Return [x, y] of the center of cell containing provided text 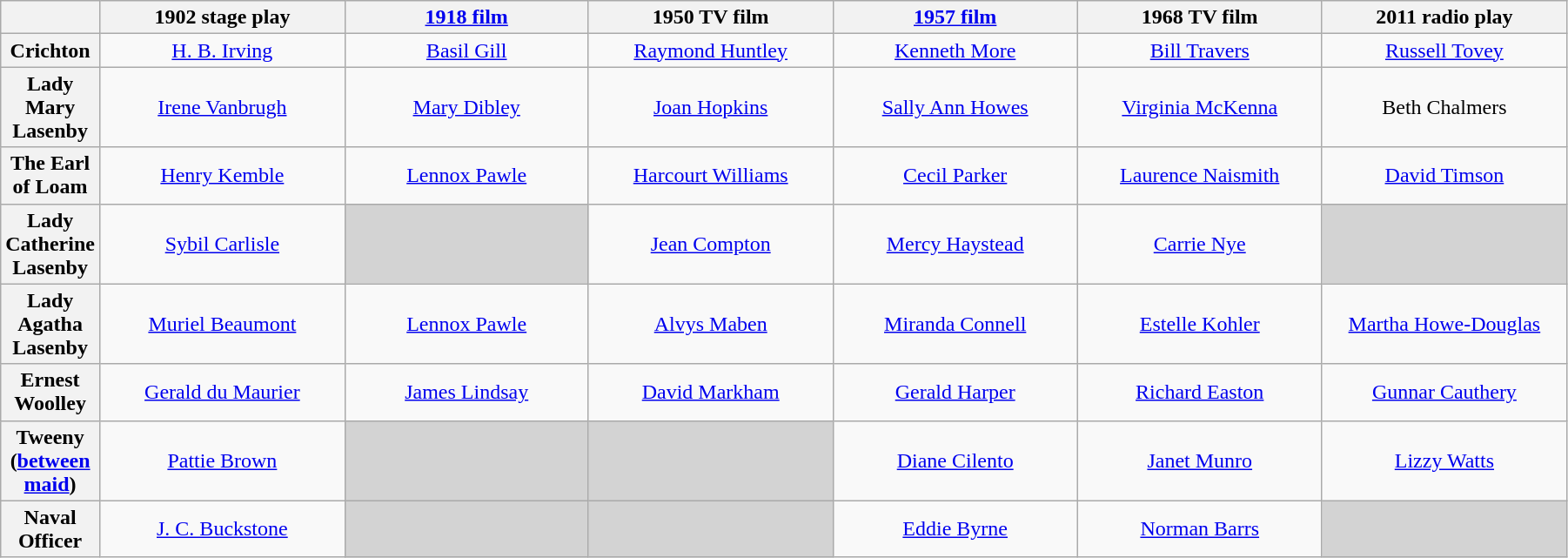
Ernest Woolley [50, 392]
Jean Compton [710, 244]
Gerald Harper [955, 392]
Sybil Carlisle [222, 244]
Basil Gill [466, 50]
Bill Travers [1199, 50]
James Lindsay [466, 392]
Estelle Kohler [1199, 324]
Carrie Nye [1199, 244]
Henry Kemble [222, 176]
Lady Catherine Lasenby [50, 244]
Mercy Haystead [955, 244]
Miranda Connell [955, 324]
Muriel Beaumont [222, 324]
Diane Cilento [955, 461]
Joan Hopkins [710, 107]
Harcourt Williams [710, 176]
Beth Chalmers [1444, 107]
Russell Tovey [1444, 50]
Gerald du Maurier [222, 392]
Raymond Huntley [710, 50]
Irene Vanbrugh [222, 107]
Norman Barrs [1199, 529]
Eddie Byrne [955, 529]
Kenneth More [955, 50]
Richard Easton [1199, 392]
Alvys Maben [710, 324]
Laurence Naismith [1199, 176]
David Markham [710, 392]
Virginia McKenna [1199, 107]
Pattie Brown [222, 461]
Naval Officer [50, 529]
Cecil Parker [955, 176]
Lady Mary Lasenby [50, 107]
J. C. Buckstone [222, 529]
Tweeny (between maid) [50, 461]
2011 radio play [1444, 17]
David Timson [1444, 176]
1950 TV film [710, 17]
Sally Ann Howes [955, 107]
1968 TV film [1199, 17]
1957 film [955, 17]
Lizzy Watts [1444, 461]
H. B. Irving [222, 50]
Crichton [50, 50]
Lady Agatha Lasenby [50, 324]
1902 stage play [222, 17]
Janet Munro [1199, 461]
Mary Dibley [466, 107]
1918 film [466, 17]
Gunnar Cauthery [1444, 392]
The Earl of Loam [50, 176]
Martha Howe-Douglas [1444, 324]
